Search for the cell housing the specified text and yield its (X, Y) center coordinate. 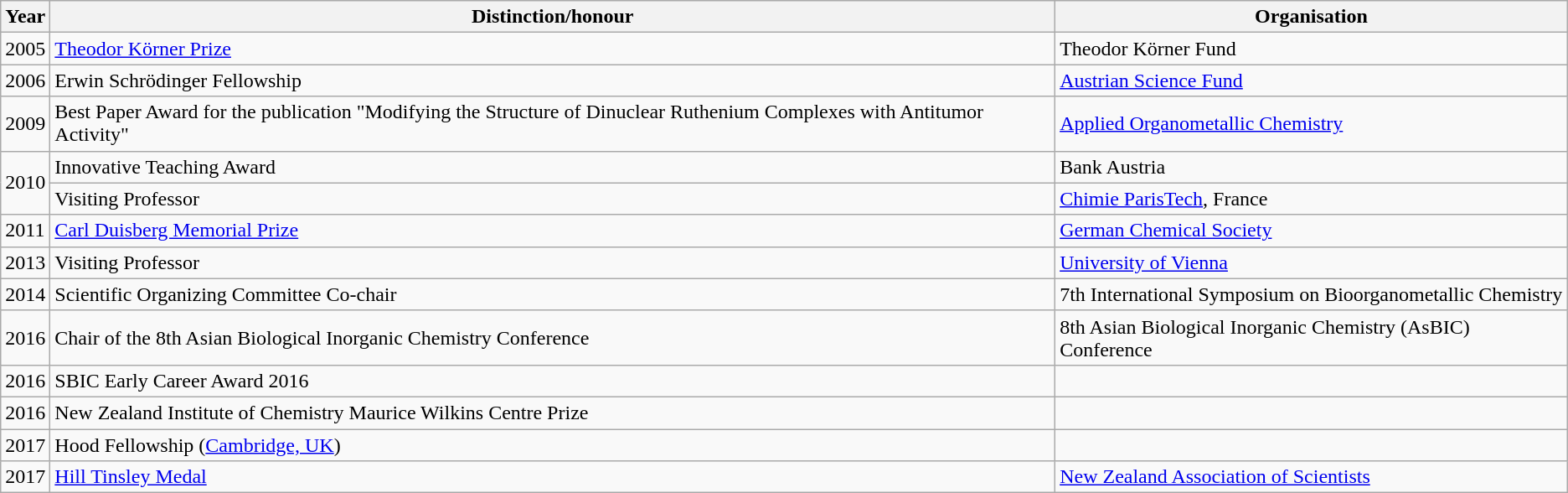
German Chemical Society (1312, 231)
Distinction/honour (553, 17)
Austrian Science Fund (1312, 80)
Applied Organometallic Chemistry (1312, 124)
Year (25, 17)
Scientific Organizing Committee Co-chair (553, 294)
8th Asian Biological Inorganic Chemistry (AsBIC) Conference (1312, 337)
Erwin Schrödinger Fellowship (553, 80)
Hood Fellowship (Cambridge, UK) (553, 445)
Chimie ParisTech, France (1312, 199)
Organisation (1312, 17)
New Zealand Institute of Chemistry Maurice Wilkins Centre Prize (553, 413)
Bank Austria (1312, 167)
Theodor Körner Fund (1312, 49)
2006 (25, 80)
University of Vienna (1312, 262)
7th International Symposium on Bioorganometallic Chemistry (1312, 294)
New Zealand Association of Scientists (1312, 477)
Innovative Teaching Award (553, 167)
Hill Tinsley Medal (553, 477)
2010 (25, 183)
Chair of the 8th Asian Biological Inorganic Chemistry Conference (553, 337)
2009 (25, 124)
Carl Duisberg Memorial Prize (553, 231)
2013 (25, 262)
Best Paper Award for the publication "Modifying the Structure of Dinuclear Ruthenium Complexes with Antitumor Activity" (553, 124)
SBIC Early Career Award 2016 (553, 381)
2014 (25, 294)
Theodor Körner Prize (553, 49)
2011 (25, 231)
2005 (25, 49)
